Scan for the cell matching the given text and deliver its (x, y) coordinate at center. 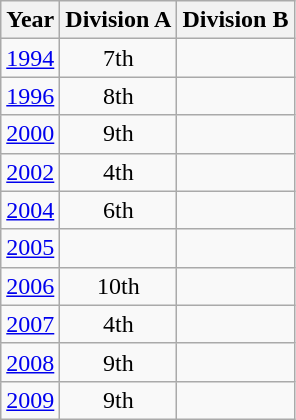
2000 (30, 134)
2004 (30, 210)
2002 (30, 172)
2005 (30, 248)
6th (118, 210)
10th (118, 286)
8th (118, 96)
7th (118, 58)
Year (30, 20)
2007 (30, 324)
2006 (30, 286)
2009 (30, 400)
Division A (118, 20)
Division B (236, 20)
1996 (30, 96)
1994 (30, 58)
2008 (30, 362)
